Scan for the cell matching the given text and deliver its [x, y] coordinate at center. 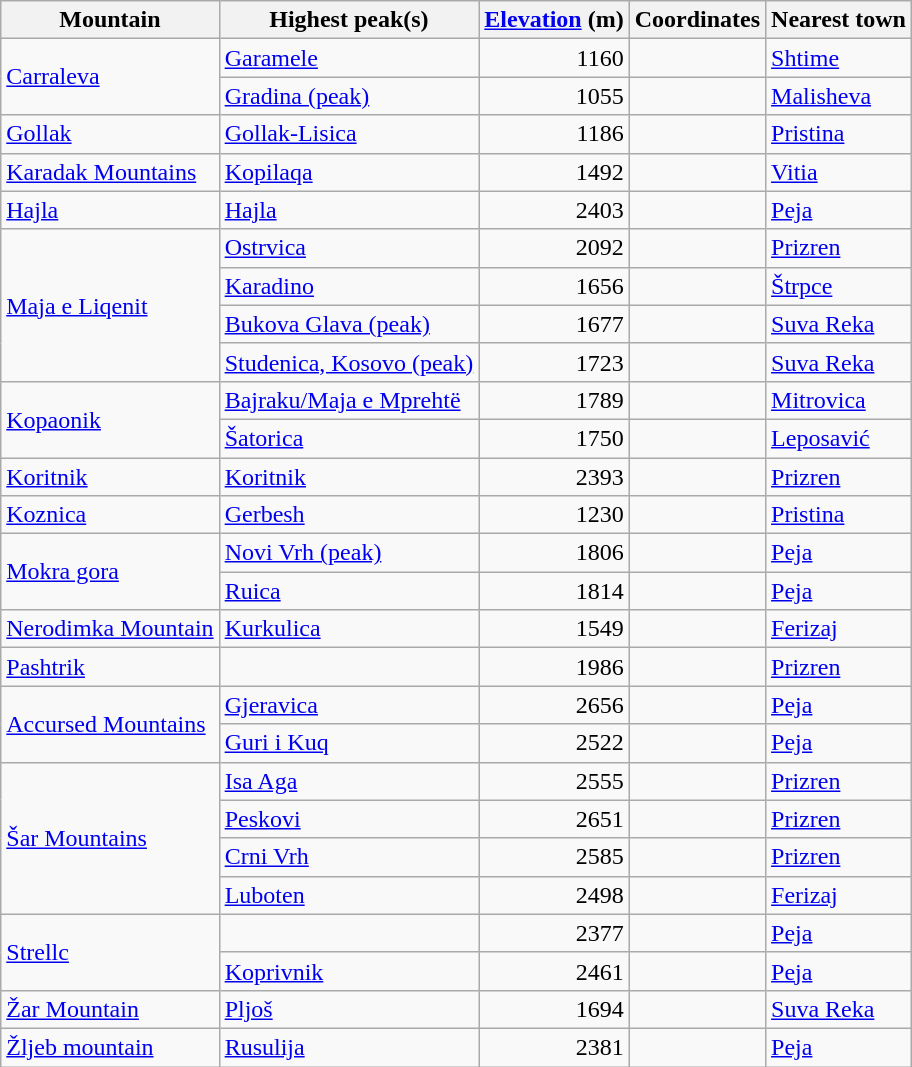
Strellc [110, 952]
2393 [554, 477]
1814 [554, 591]
Shtime [839, 58]
Koznica [110, 515]
Kopilaqa [349, 172]
2656 [554, 705]
Kopaonik [110, 419]
2651 [554, 819]
Mokra gora [110, 572]
Leposavić [839, 438]
Pljoš [349, 1009]
2585 [554, 857]
Nearest town [839, 20]
Crni Vrh [349, 857]
1723 [554, 362]
Koprivnik [349, 971]
Maja e Liqenit [110, 305]
Gjeravica [349, 705]
Ruica [349, 591]
Accursed Mountains [110, 724]
1186 [554, 134]
Bajraku/Maja e Mprehtë [349, 400]
Nerodimka Mountain [110, 629]
Luboten [349, 895]
Ostrvica [349, 248]
Elevation (m) [554, 20]
Mitrovica [839, 400]
Gradina (peak) [349, 96]
2555 [554, 781]
Karadak Mountains [110, 172]
Mountain [110, 20]
Karadino [349, 286]
Rusulija [349, 1047]
2092 [554, 248]
2522 [554, 743]
Vitia [839, 172]
1986 [554, 667]
Malisheva [839, 96]
1806 [554, 553]
1549 [554, 629]
2461 [554, 971]
Žar Mountain [110, 1009]
1055 [554, 96]
Šar Mountains [110, 838]
Žljeb mountain [110, 1047]
1694 [554, 1009]
Kurkulica [349, 629]
Bukova Glava (peak) [349, 324]
1677 [554, 324]
2377 [554, 933]
1750 [554, 438]
1789 [554, 400]
1160 [554, 58]
Isa Aga [349, 781]
Carraleva [110, 77]
Garamele [349, 58]
Studenica, Kosovo (peak) [349, 362]
2381 [554, 1047]
Gollak-Lisica [349, 134]
Guri i Kuq [349, 743]
2403 [554, 210]
Highest peak(s) [349, 20]
Novi Vrh (peak) [349, 553]
Gerbesh [349, 515]
Pashtrik [110, 667]
Coordinates [697, 20]
1492 [554, 172]
Peskovi [349, 819]
1230 [554, 515]
1656 [554, 286]
Gollak [110, 134]
Šatorica [349, 438]
Štrpce [839, 286]
2498 [554, 895]
